For the text-containing cell, return its midpoint in [x, y] coordinate format. 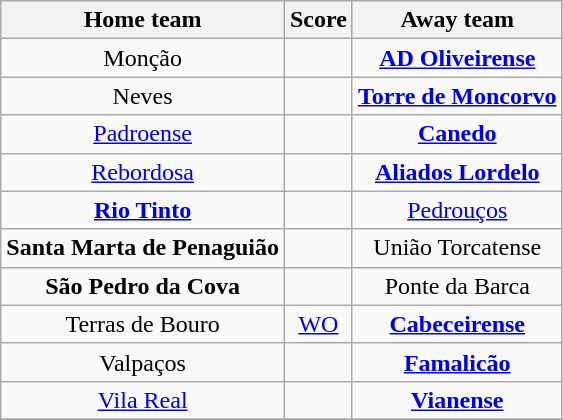
Valpaços [143, 362]
União Torcatense [457, 248]
Cabeceirense [457, 324]
Pedrouços [457, 210]
Santa Marta de Penaguião [143, 248]
Away team [457, 20]
Score [318, 20]
Padroense [143, 134]
Vila Real [143, 400]
AD Oliveirense [457, 58]
Neves [143, 96]
Canedo [457, 134]
São Pedro da Cova [143, 286]
Torre de Moncorvo [457, 96]
Aliados Lordelo [457, 172]
Famalicão [457, 362]
Rebordosa [143, 172]
Home team [143, 20]
Vianense [457, 400]
Rio Tinto [143, 210]
WO [318, 324]
Terras de Bouro [143, 324]
Monção [143, 58]
Ponte da Barca [457, 286]
